Return the [x, y] coordinate for the center point of the cell that contains the specified text.  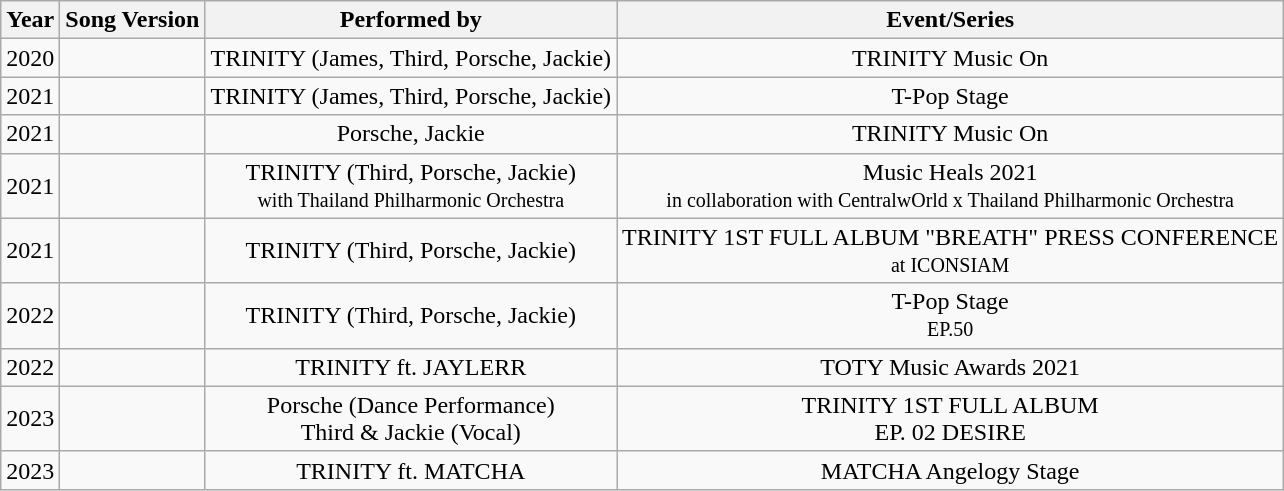
TRINITY ft. MATCHA [411, 470]
Performed by [411, 20]
TRINITY 1ST FULL ALBUM "BREATH" PRESS CONFERENCEat ICONSIAM [950, 250]
TRINITY ft. JAYLERR [411, 367]
Music Heals 2021in collaboration with CentralwOrld x Thailand Philharmonic Orchestra [950, 186]
TOTY Music Awards 2021 [950, 367]
TRINITY 1ST FULL ALBUMEP. 02 DESIRE [950, 418]
TRINITY (Third, Porsche, Jackie)with Thailand Philharmonic Orchestra [411, 186]
Song Version [132, 20]
Year [30, 20]
Porsche, Jackie [411, 134]
Porsche (Dance Performance)Third & Jackie (Vocal) [411, 418]
2020 [30, 58]
Event/Series [950, 20]
T-Pop Stage [950, 96]
T-Pop StageEP.50 [950, 316]
MATCHA Angelogy Stage [950, 470]
